Identify which cell holds the provided text, then report its (X, Y) central coordinate. 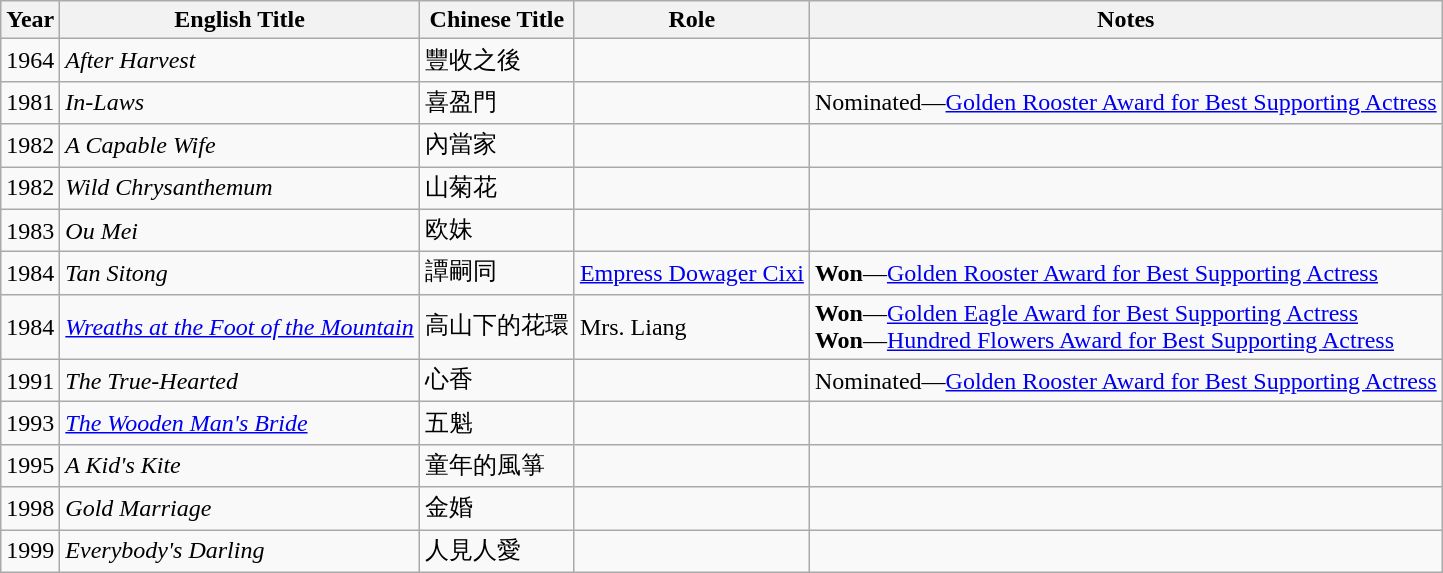
Ou Mei (240, 230)
人見人愛 (496, 552)
After Harvest (240, 60)
喜盈門 (496, 102)
1981 (30, 102)
The Wooden Man's Bride (240, 424)
1964 (30, 60)
A Kid's Kite (240, 466)
The True-Hearted (240, 380)
Won—Golden Eagle Award for Best Supporting ActressWon—Hundred Flowers Award for Best Supporting Actress (1126, 326)
1991 (30, 380)
1998 (30, 508)
A Capable Wife (240, 146)
Wild Chrysanthemum (240, 188)
Notes (1126, 20)
Role (692, 20)
高山下的花環 (496, 326)
心香 (496, 380)
Wreaths at the Foot of the Mountain (240, 326)
Empress Dowager Cixi (692, 274)
童年的風箏 (496, 466)
豐收之後 (496, 60)
1995 (30, 466)
1993 (30, 424)
Year (30, 20)
Everybody's Darling (240, 552)
金婚 (496, 508)
English Title (240, 20)
Chinese Title (496, 20)
內當家 (496, 146)
Mrs. Liang (692, 326)
五魁 (496, 424)
欧妹 (496, 230)
山菊花 (496, 188)
Won—Golden Rooster Award for Best Supporting Actress (1126, 274)
譚嗣同 (496, 274)
1999 (30, 552)
1983 (30, 230)
Gold Marriage (240, 508)
Tan Sitong (240, 274)
In-Laws (240, 102)
